From the cell containing the given text, extract its center point as [X, Y] coordinate. 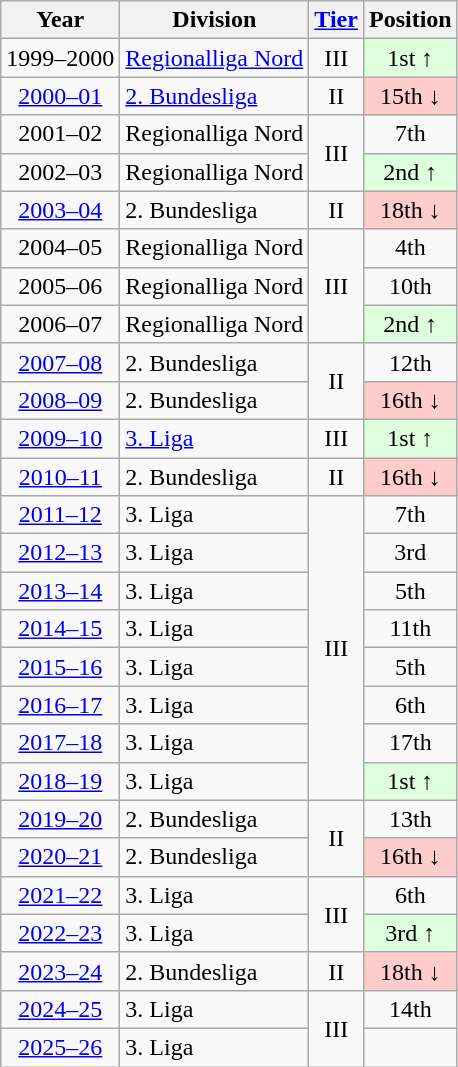
1999–2000 [60, 58]
2025–26 [60, 1047]
2001–02 [60, 134]
2003–04 [60, 210]
2004–05 [60, 248]
11th [410, 629]
2013–14 [60, 591]
2012–13 [60, 553]
4th [410, 248]
2011–12 [60, 515]
2002–03 [60, 172]
2016–17 [60, 705]
2006–07 [60, 324]
2023–24 [60, 971]
2007–08 [60, 362]
12th [410, 362]
2014–15 [60, 629]
13th [410, 819]
2022–23 [60, 933]
2008–09 [60, 400]
14th [410, 1009]
2010–11 [60, 477]
2018–19 [60, 781]
Division [214, 20]
2000–01 [60, 96]
3rd ↑ [410, 933]
15th ↓ [410, 96]
17th [410, 743]
2020–21 [60, 857]
Position [410, 20]
2021–22 [60, 895]
2017–18 [60, 743]
2015–16 [60, 667]
2009–10 [60, 438]
2005–06 [60, 286]
Tier [336, 20]
3rd [410, 553]
2019–20 [60, 819]
Year [60, 20]
10th [410, 286]
2024–25 [60, 1009]
